Identify which cell holds the provided text, then report its (X, Y) central coordinate. 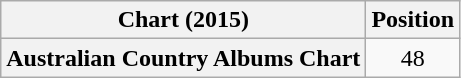
48 (413, 58)
Chart (2015) (184, 20)
Australian Country Albums Chart (184, 58)
Position (413, 20)
